Pinpoint the cell where the given text exists, returning its (x, y) midpoint coordinate. 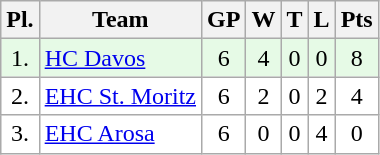
Team (120, 20)
Pts (356, 20)
1. (20, 58)
L (322, 20)
8 (356, 58)
2. (20, 96)
GP (224, 20)
EHC St. Moritz (120, 96)
W (264, 20)
3. (20, 134)
Pl. (20, 20)
T (294, 20)
HC Davos (120, 58)
EHC Arosa (120, 134)
